Pinpoint the cell where the given text exists, returning its [x, y] midpoint coordinate. 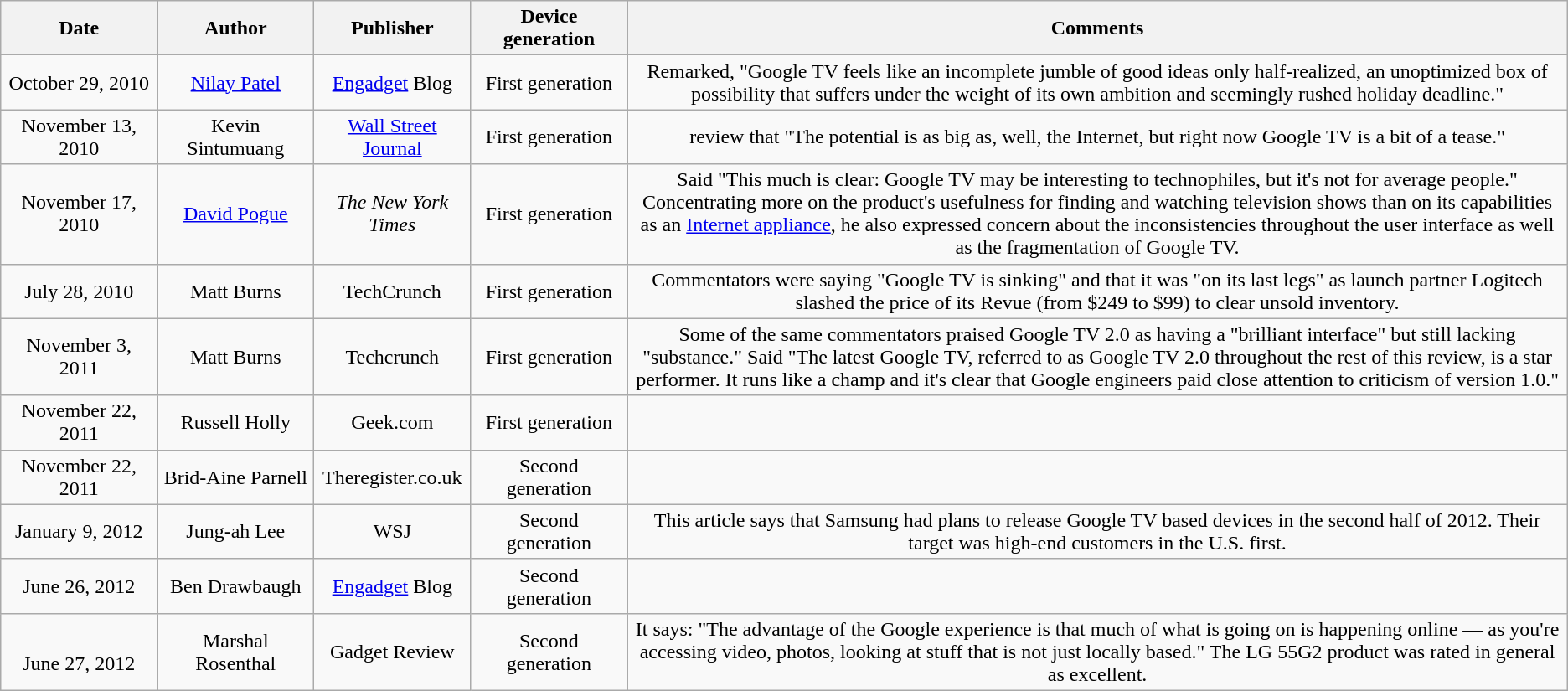
Brid-Aine Parnell [236, 477]
WSJ [392, 531]
June 27, 2012 [79, 652]
Geek.com [392, 422]
Theregister.co.uk [392, 477]
Author [236, 28]
Device generation [549, 28]
Ben Drawbaugh [236, 586]
November 3, 2011 [79, 357]
January 9, 2012 [79, 531]
July 28, 2010 [79, 291]
November 17, 2010 [79, 214]
Nilay Patel [236, 82]
November 13, 2010 [79, 137]
Kevin Sintumuang [236, 137]
Techcrunch [392, 357]
October 29, 2010 [79, 82]
review that "The potential is as big as, well, the Internet, but right now Google TV is a bit of a tease." [1097, 137]
Marshal Rosenthal [236, 652]
Wall Street Journal [392, 137]
Date [79, 28]
Comments [1097, 28]
Gadget Review [392, 652]
June 26, 2012 [79, 586]
The New York Times [392, 214]
TechCrunch [392, 291]
David Pogue [236, 214]
Russell Holly [236, 422]
Publisher [392, 28]
Jung-ah Lee [236, 531]
